Search for the cell housing the specified text and yield its [X, Y] center coordinate. 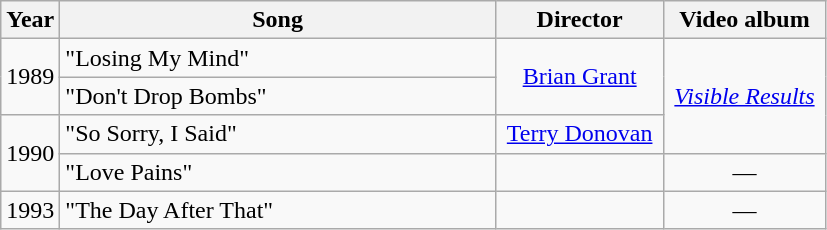
Year [30, 20]
1989 [30, 77]
"So Sorry, I Said" [278, 134]
"Losing My Mind" [278, 58]
Song [278, 20]
"The Day After That" [278, 210]
Director [580, 20]
"Love Pains" [278, 172]
1993 [30, 210]
Video album [744, 20]
"Don't Drop Bombs" [278, 96]
Terry Donovan [580, 134]
Visible Results [744, 96]
1990 [30, 153]
Brian Grant [580, 77]
